Locate the cell with the specified text and output its (X, Y) center coordinate. 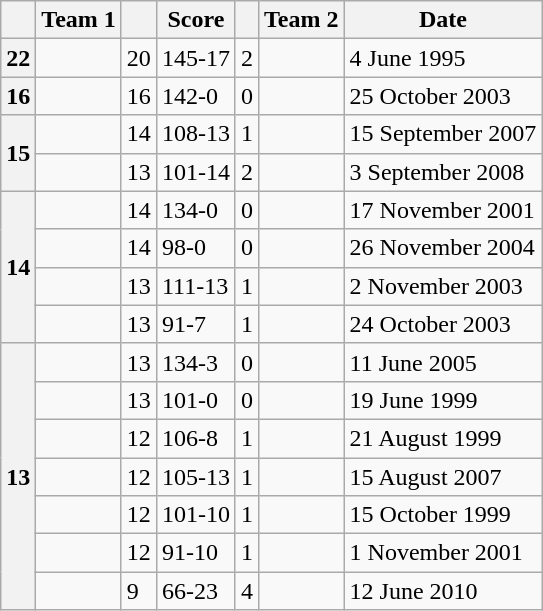
9 (138, 591)
101-14 (196, 172)
12 June 2010 (443, 591)
11 June 2005 (443, 362)
17 November 2001 (443, 210)
3 September 2008 (443, 172)
22 (18, 58)
134-3 (196, 362)
19 June 1999 (443, 400)
111-13 (196, 286)
101-0 (196, 400)
26 November 2004 (443, 248)
134-0 (196, 210)
105-13 (196, 477)
15 (18, 153)
21 August 1999 (443, 438)
Date (443, 20)
66-23 (196, 591)
15 September 2007 (443, 134)
Team 2 (302, 20)
4 (246, 591)
142-0 (196, 96)
108-13 (196, 134)
91-7 (196, 324)
98-0 (196, 248)
15 August 2007 (443, 477)
24 October 2003 (443, 324)
106-8 (196, 438)
1 November 2001 (443, 553)
4 June 1995 (443, 58)
145-17 (196, 58)
Team 1 (79, 20)
15 October 1999 (443, 515)
91-10 (196, 553)
Score (196, 20)
25 October 2003 (443, 96)
20 (138, 58)
101-10 (196, 515)
2 November 2003 (443, 286)
